Find where the given text appears and provide that cell's center as [X, Y] coordinate. 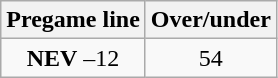
Over/under [210, 20]
54 [210, 58]
Pregame line [74, 20]
NEV –12 [74, 58]
